Provide the [x, y] coordinate of the cell's center where the given text is located.  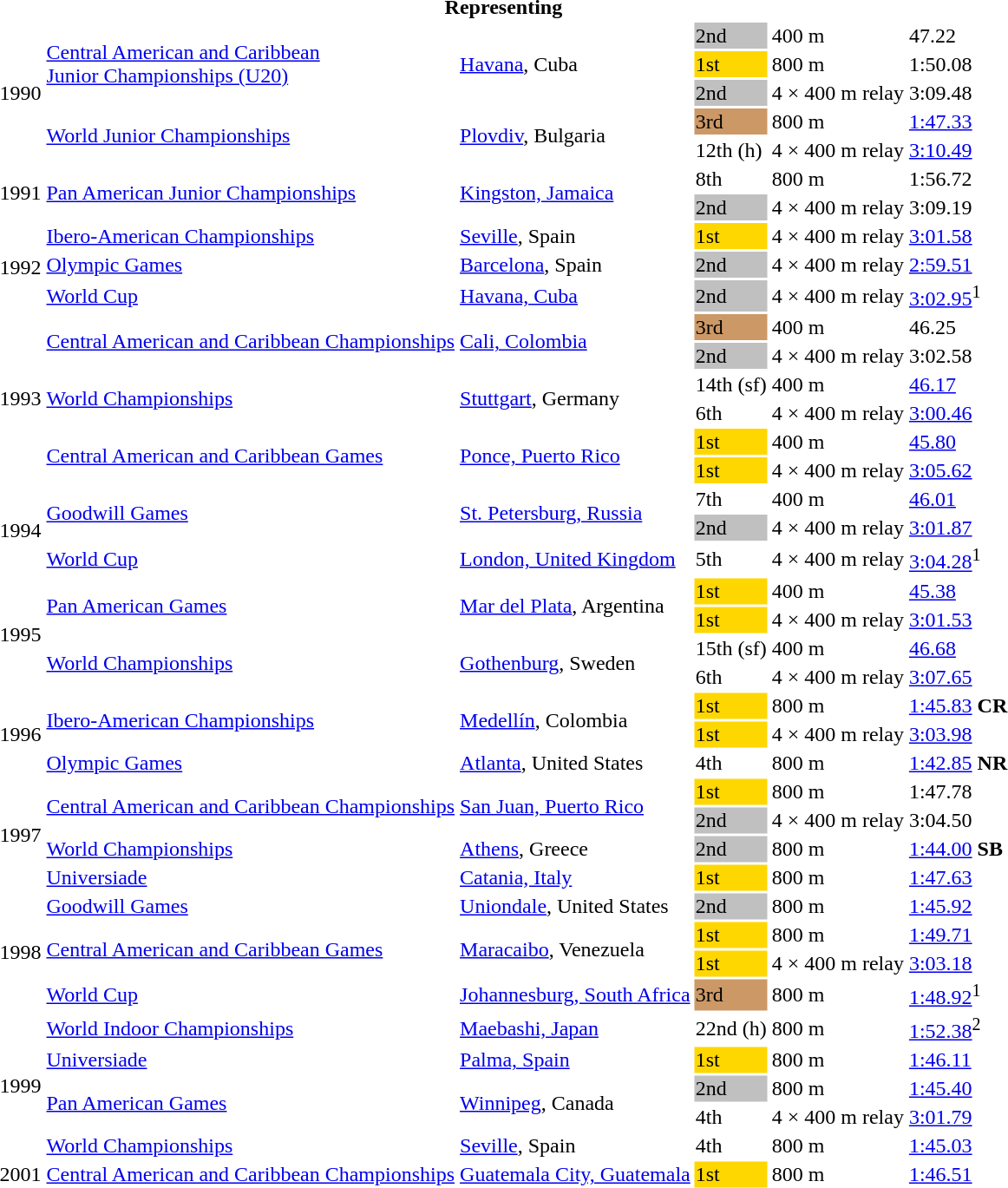
1:47.78 [958, 791]
46.17 [958, 384]
3:04.50 [958, 820]
3:09.48 [958, 93]
15th (sf) [730, 648]
1:56.72 [958, 179]
Winnipeg, Canada [576, 1104]
45.38 [958, 591]
3:02.58 [958, 356]
3:01.87 [958, 528]
1:45.03 [958, 1146]
7th [730, 499]
46.01 [958, 499]
Plovdiv, Bulgaria [576, 135]
1:47.63 [958, 877]
1:47.33 [958, 121]
3:10.49 [958, 150]
46.25 [958, 327]
14th (sf) [730, 384]
1:45.92 [958, 906]
45.80 [958, 442]
1:45.40 [958, 1089]
1:48.921 [958, 994]
Guatemala City, Guatemala [576, 1175]
3:01.53 [958, 620]
Gothenburg, Sweden [576, 663]
3:04.281 [958, 559]
1:52.382 [958, 1028]
1:45.83 CR [958, 706]
World Indoor Championships [251, 1028]
3:00.46 [958, 413]
5th [730, 559]
Mar del Plata, Argentina [576, 606]
22nd (h) [730, 1028]
Barcelona, Spain [576, 265]
Palma, Spain [576, 1060]
London, United Kingdom [576, 559]
Johannesburg, South Africa [576, 994]
Uniondale, United States [576, 906]
8th [730, 179]
1:46.11 [958, 1060]
3:09.19 [958, 207]
3:07.65 [958, 677]
Athens, Greece [576, 849]
Atlanta, United States [576, 763]
World Junior Championships [251, 135]
3:03.18 [958, 963]
St. Petersburg, Russia [576, 514]
Stuttgart, Germany [576, 399]
3:05.62 [958, 470]
Ponce, Puerto Rico [576, 456]
1:50.08 [958, 64]
Pan American Junior Championships [251, 193]
San Juan, Puerto Rico [576, 805]
Medellín, Colombia [576, 720]
Central American and CaribbeanJunior Championships (U20) [251, 64]
Cali, Colombia [576, 342]
3:02.951 [958, 296]
1:44.00 SB [958, 849]
1:42.85 NR [958, 763]
3:01.58 [958, 236]
Kingston, Jamaica [576, 193]
47.22 [958, 36]
3:03.98 [958, 734]
1:49.71 [958, 935]
Maebashi, Japan [576, 1028]
12th (h) [730, 150]
46.68 [958, 648]
1:46.51 [958, 1175]
2:59.51 [958, 265]
Maracaibo, Venezuela [576, 949]
3:01.79 [958, 1118]
Catania, Italy [576, 877]
